Determine the [x, y] coordinate at the center of the cell enclosing the given text.  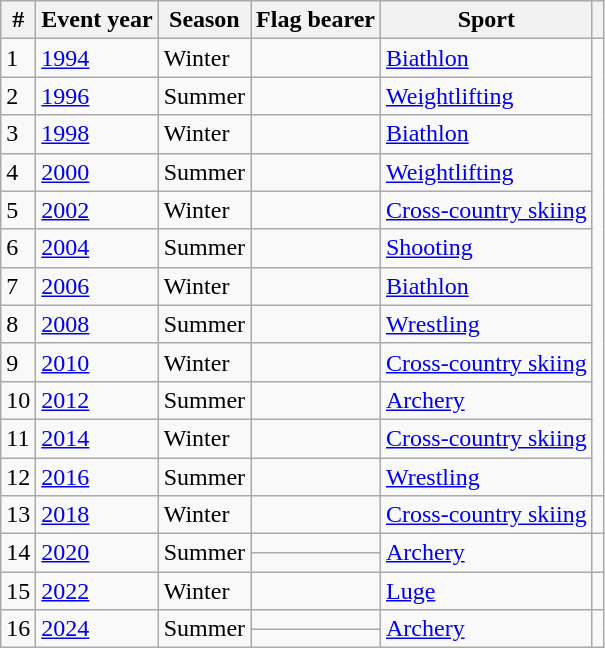
Season [204, 20]
2006 [97, 286]
13 [18, 515]
2022 [97, 591]
2004 [97, 248]
2 [18, 96]
10 [18, 400]
2008 [97, 324]
1994 [97, 58]
2024 [97, 629]
Flag bearer [316, 20]
8 [18, 324]
1996 [97, 96]
2018 [97, 515]
5 [18, 210]
# [18, 20]
2000 [97, 172]
1 [18, 58]
9 [18, 362]
Event year [97, 20]
Sport [486, 20]
14 [18, 553]
16 [18, 629]
2002 [97, 210]
Luge [486, 591]
15 [18, 591]
2016 [97, 477]
2020 [97, 553]
2014 [97, 438]
6 [18, 248]
Shooting [486, 248]
3 [18, 134]
4 [18, 172]
1998 [97, 134]
7 [18, 286]
2012 [97, 400]
2010 [97, 362]
11 [18, 438]
12 [18, 477]
